Return the (X, Y) coordinate for the center point of the cell that contains the specified text.  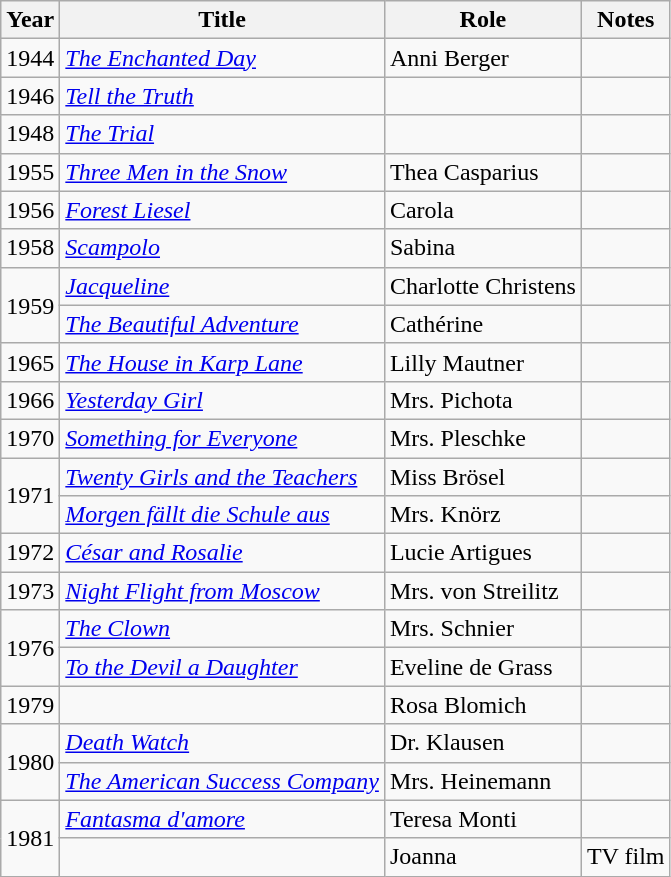
1973 (30, 591)
Twenty Girls and the Teachers (222, 477)
Mrs. von Streilitz (482, 591)
Carola (482, 210)
Scampolo (222, 248)
Miss Brösel (482, 477)
TV film (626, 857)
Jacqueline (222, 286)
Joanna (482, 857)
1980 (30, 762)
The Trial (222, 134)
César and Rosalie (222, 553)
Lilly Mautner (482, 362)
Notes (626, 20)
Morgen fällt die Schule aus (222, 515)
Rosa Blomich (482, 705)
Mrs. Knörz (482, 515)
To the Devil a Daughter (222, 667)
Mrs. Pichota (482, 400)
The House in Karp Lane (222, 362)
Dr. Klausen (482, 743)
Yesterday Girl (222, 400)
Mrs. Pleschke (482, 438)
1955 (30, 172)
1948 (30, 134)
Anni Berger (482, 58)
Mrs. Heinemann (482, 781)
1971 (30, 496)
The Beautiful Adventure (222, 324)
The Enchanted Day (222, 58)
1970 (30, 438)
Forest Liesel (222, 210)
Teresa Monti (482, 819)
1944 (30, 58)
Year (30, 20)
1946 (30, 96)
Mrs. Schnier (482, 629)
1958 (30, 248)
1981 (30, 838)
Eveline de Grass (482, 667)
The Clown (222, 629)
Night Flight from Moscow (222, 591)
Thea Casparius (482, 172)
1972 (30, 553)
1956 (30, 210)
1966 (30, 400)
Something for Everyone (222, 438)
1976 (30, 648)
Charlotte Christens (482, 286)
1959 (30, 305)
Death Watch (222, 743)
The American Success Company (222, 781)
Fantasma d'amore (222, 819)
Lucie Artigues (482, 553)
Sabina (482, 248)
1965 (30, 362)
Three Men in the Snow (222, 172)
Tell the Truth (222, 96)
Role (482, 20)
1979 (30, 705)
Cathérine (482, 324)
Title (222, 20)
